Extract the (X, Y) coordinate from the center of the cell holding the provided text.  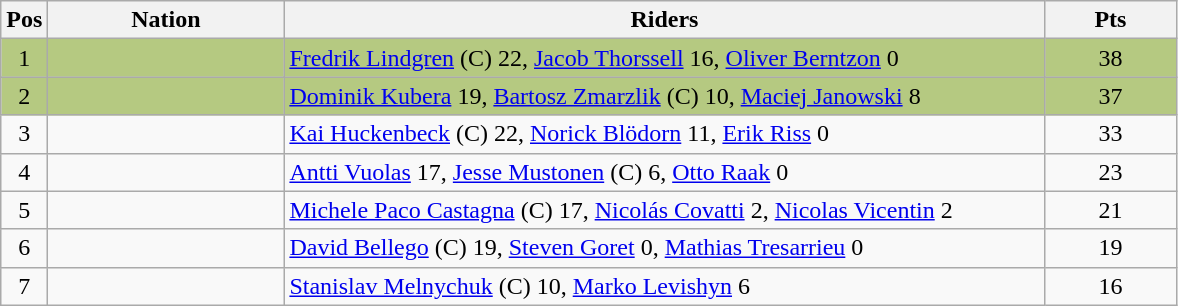
Stanislav Melnychuk (C) 10, Marko Levishyn 6 (664, 286)
23 (1110, 172)
Dominik Kubera 19, Bartosz Zmarzlik (C) 10, Maciej Janowski 8 (664, 96)
7 (24, 286)
Nation (166, 20)
3 (24, 134)
4 (24, 172)
Pts (1110, 20)
1 (24, 58)
2 (24, 96)
5 (24, 210)
Michele Paco Castagna (C) 17, Nicolás Covatti 2, Nicolas Vicentin 2 (664, 210)
Pos (24, 20)
38 (1110, 58)
Kai Huckenbeck (C) 22, Norick Blödorn 11, Erik Riss 0 (664, 134)
16 (1110, 286)
Riders (664, 20)
19 (1110, 248)
Fredrik Lindgren (C) 22, Jacob Thorssell 16, Oliver Berntzon 0 (664, 58)
21 (1110, 210)
37 (1110, 96)
33 (1110, 134)
Antti Vuolas 17, Jesse Mustonen (C) 6, Otto Raak 0 (664, 172)
6 (24, 248)
David Bellego (C) 19, Steven Goret 0, Mathias Tresarrieu 0 (664, 248)
